Find where the given text appears and provide that cell's center as (X, Y) coordinate. 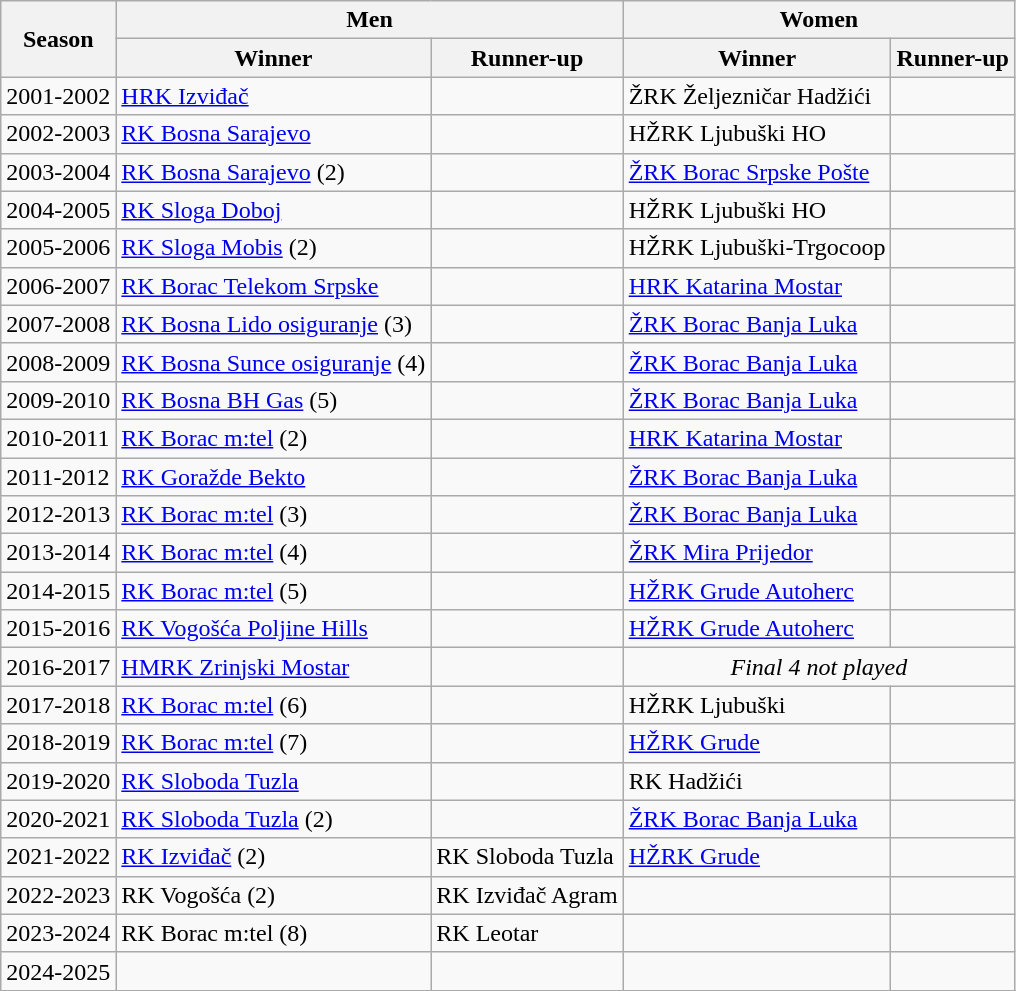
RK Hadžići (757, 781)
RK Bosna Sarajevo (274, 134)
2020-2021 (58, 819)
RK Sloga Doboj (274, 210)
2013-2014 (58, 553)
RK Borac m:tel (8) (274, 933)
HŽRK Ljubuški (757, 705)
Final 4 not played (818, 667)
RK Sloga Mobis (2) (274, 248)
RK Goražde Bekto (274, 477)
2021-2022 (58, 857)
Season (58, 39)
RK Bosna Sarajevo (2) (274, 172)
2024-2025 (58, 971)
2006-2007 (58, 286)
RK Borac m:tel (4) (274, 553)
2005-2006 (58, 248)
2004-2005 (58, 210)
Women (818, 20)
RK Leotar (527, 933)
2019-2020 (58, 781)
2012-2013 (58, 515)
2017-2018 (58, 705)
2014-2015 (58, 591)
RK Borac m:tel (3) (274, 515)
RK Vogošća Poljine Hills (274, 629)
RK Vogošća (2) (274, 895)
2008-2009 (58, 362)
2011-2012 (58, 477)
RK Bosna BH Gas (5) (274, 400)
RK Borac m:tel (2) (274, 438)
2018-2019 (58, 743)
2003-2004 (58, 172)
ŽRK Mira Prijedor (757, 553)
RK Izviđač Agram (527, 895)
HRK Izviđač (274, 96)
2023-2024 (58, 933)
RK Borac m:tel (6) (274, 705)
RK Bosna Lido osiguranje (3) (274, 324)
RK Sloboda Tuzla (2) (274, 819)
2010-2011 (58, 438)
2016-2017 (58, 667)
RK Borac Telekom Srpske (274, 286)
RK Borac m:tel (5) (274, 591)
RK Bosna Sunce osiguranje (4) (274, 362)
2015-2016 (58, 629)
Men (370, 20)
RK Izviđač (2) (274, 857)
HŽRK Ljubuški-Trgocoop (757, 248)
2007-2008 (58, 324)
RK Borac m:tel (7) (274, 743)
2002-2003 (58, 134)
2022-2023 (58, 895)
2001-2002 (58, 96)
2009-2010 (58, 400)
ŽRK Željezničar Hadžići (757, 96)
ŽRK Borac Srpske Pošte (757, 172)
HMRK Zrinjski Mostar (274, 667)
